Scan for the cell matching the given text and deliver its (X, Y) coordinate at center. 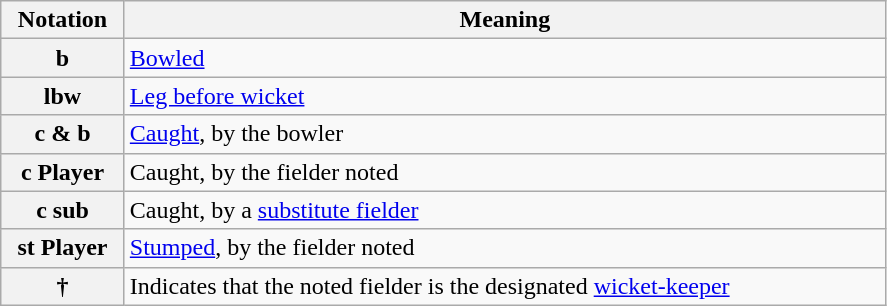
c Player (63, 172)
Indicates that the noted fielder is the designated wicket-keeper (504, 286)
Meaning (504, 20)
Caught, by the bowler (504, 134)
† (63, 286)
Caught, by a substitute fielder (504, 210)
b (63, 58)
c sub (63, 210)
lbw (63, 96)
Bowled (504, 58)
Notation (63, 20)
Caught, by the fielder noted (504, 172)
Leg before wicket (504, 96)
Stumped, by the fielder noted (504, 248)
st Player (63, 248)
c & b (63, 134)
